Determine the (x, y) coordinate at the center of the cell enclosing the given text.  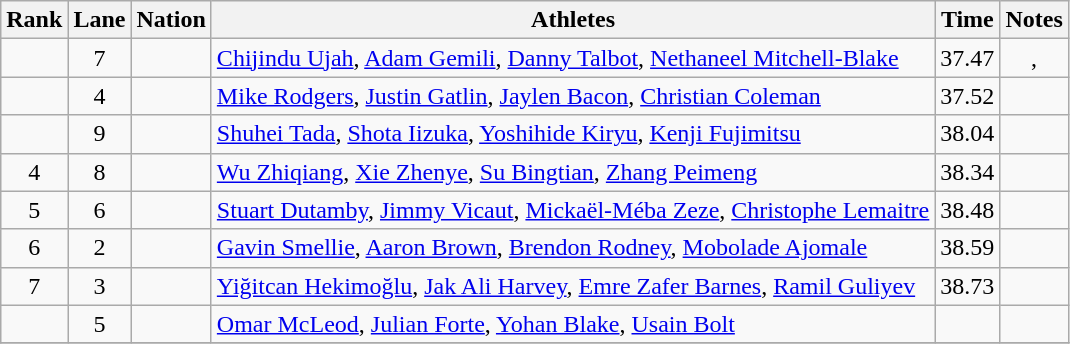
38.34 (968, 172)
Athletes (572, 20)
38.59 (968, 248)
2 (100, 248)
38.04 (968, 134)
, (1034, 58)
3 (100, 286)
37.52 (968, 96)
Notes (1034, 20)
Stuart Dutamby, Jimmy Vicaut, Mickaël-Méba Zeze, Christophe Lemaitre (572, 210)
38.48 (968, 210)
Chijindu Ujah, Adam Gemili, Danny Talbot, Nethaneel Mitchell-Blake (572, 58)
Nation (171, 20)
Time (968, 20)
38.73 (968, 286)
9 (100, 134)
Gavin Smellie, Aaron Brown, Brendon Rodney, Mobolade Ajomale (572, 248)
8 (100, 172)
Shuhei Tada, Shota Iizuka, Yoshihide Kiryu, Kenji Fujimitsu (572, 134)
Rank (34, 20)
Omar McLeod, Julian Forte, Yohan Blake, Usain Bolt (572, 324)
Lane (100, 20)
Yiğitcan Hekimoğlu, Jak Ali Harvey, Emre Zafer Barnes, Ramil Guliyev (572, 286)
37.47 (968, 58)
Wu Zhiqiang, Xie Zhenye, Su Bingtian, Zhang Peimeng (572, 172)
Mike Rodgers, Justin Gatlin, Jaylen Bacon, Christian Coleman (572, 96)
